Pinpoint the cell where the given text exists, returning its [x, y] midpoint coordinate. 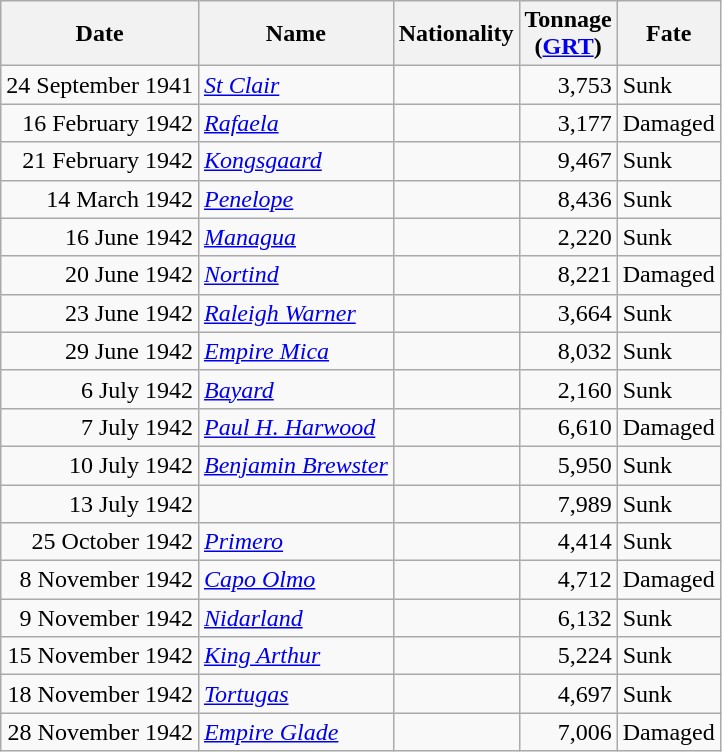
Penelope [296, 199]
Paul H. Harwood [296, 427]
8,436 [568, 199]
Name [296, 34]
8,032 [568, 351]
6 July 1942 [100, 389]
Nortind [296, 275]
Date [100, 34]
Nationality [456, 34]
9 November 1942 [100, 618]
8 November 1942 [100, 580]
18 November 1942 [100, 694]
Kongsgaard [296, 161]
Tortugas [296, 694]
St Clair [296, 85]
Bayard [296, 389]
10 July 1942 [100, 465]
14 March 1942 [100, 199]
3,177 [568, 123]
7,006 [568, 732]
6,610 [568, 427]
16 June 1942 [100, 237]
16 February 1942 [100, 123]
3,753 [568, 85]
13 July 1942 [100, 503]
2,220 [568, 237]
5,224 [568, 656]
25 October 1942 [100, 542]
Fate [668, 34]
15 November 1942 [100, 656]
Capo Olmo [296, 580]
5,950 [568, 465]
Empire Mica [296, 351]
Managua [296, 237]
7 July 1942 [100, 427]
9,467 [568, 161]
King Arthur [296, 656]
24 September 1941 [100, 85]
Primero [296, 542]
Nidarland [296, 618]
29 June 1942 [100, 351]
4,414 [568, 542]
Benjamin Brewster [296, 465]
23 June 1942 [100, 313]
3,664 [568, 313]
7,989 [568, 503]
8,221 [568, 275]
21 February 1942 [100, 161]
Rafaela [296, 123]
4,697 [568, 694]
28 November 1942 [100, 732]
Tonnage(GRT) [568, 34]
4,712 [568, 580]
6,132 [568, 618]
20 June 1942 [100, 275]
Empire Glade [296, 732]
Raleigh Warner [296, 313]
2,160 [568, 389]
